Capture the cell that displays the provided text and extract its [X, Y] central coordinate. 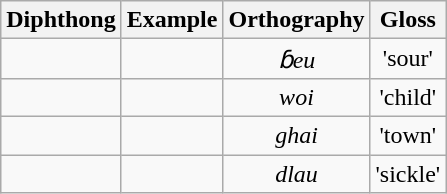
Example [172, 20]
'sour' [408, 59]
dlau [296, 173]
ghai [296, 135]
'town' [408, 135]
Diphthong [61, 20]
woi [296, 97]
'sickle' [408, 173]
Orthography [296, 20]
Gloss [408, 20]
ɓeu [296, 59]
'child' [408, 97]
